Scan for the cell matching the given text and deliver its (x, y) coordinate at center. 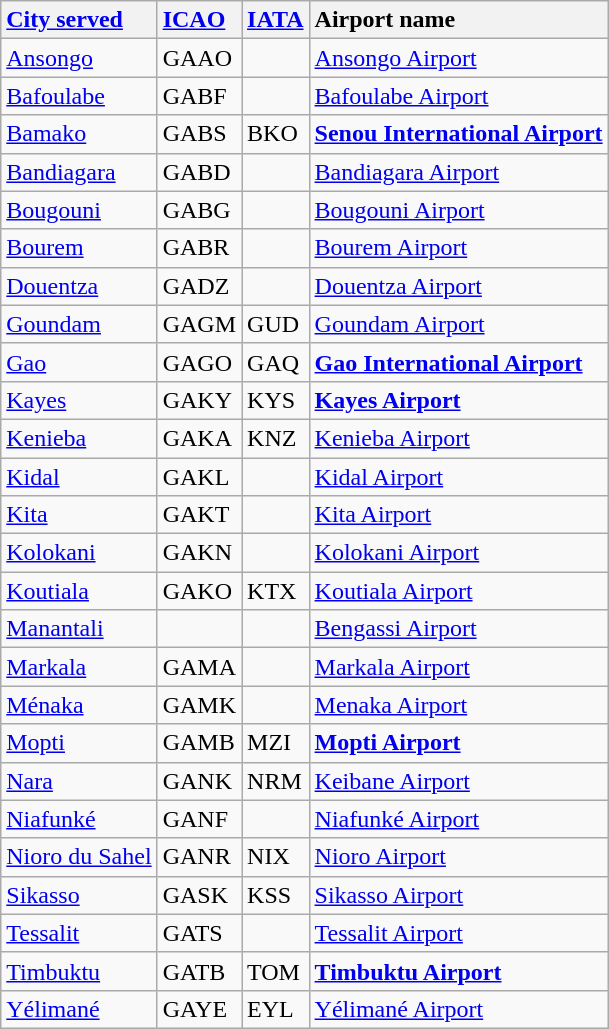
Nara (79, 781)
Ansongo Airport (458, 58)
GATB (199, 971)
Kolokani (79, 553)
IATA (276, 20)
NRM (276, 781)
Kayes (79, 400)
Tessalit (79, 933)
Kidal (79, 477)
Kenieba (79, 438)
KTX (276, 591)
Timbuktu Airport (458, 971)
GAMK (199, 705)
GABG (199, 210)
Tessalit Airport (458, 933)
KSS (276, 895)
Niafunké (79, 819)
GAKA (199, 438)
GASK (199, 895)
Gao (79, 362)
Nioro Airport (458, 857)
Niafunké Airport (458, 819)
Ansongo (79, 58)
Yélimané Airport (458, 1009)
Timbuktu (79, 971)
Bandiagara Airport (458, 172)
GABD (199, 172)
Kolokani Airport (458, 553)
Kita (79, 515)
MZI (276, 743)
ICAO (199, 20)
Sikasso (79, 895)
Kayes Airport (458, 400)
GAKN (199, 553)
Kita Airport (458, 515)
Sikasso Airport (458, 895)
City served (79, 20)
GAMA (199, 667)
GAGM (199, 324)
GAGO (199, 362)
KYS (276, 400)
BKO (276, 134)
Goundam (79, 324)
GABR (199, 248)
TOM (276, 971)
Kidal Airport (458, 477)
Douentza (79, 286)
Senou International Airport (458, 134)
Bougouni (79, 210)
Manantali (79, 629)
Keibane Airport (458, 781)
Mopti (79, 743)
Bourem Airport (458, 248)
Ménaka (79, 705)
Goundam Airport (458, 324)
GAAO (199, 58)
Gao International Airport (458, 362)
Bengassi Airport (458, 629)
GABF (199, 96)
Bougouni Airport (458, 210)
Bourem (79, 248)
KNZ (276, 438)
GAKT (199, 515)
GAYE (199, 1009)
GAQ (276, 362)
GAKO (199, 591)
Menaka Airport (458, 705)
GATS (199, 933)
Bafoulabe (79, 96)
Yélimané (79, 1009)
GAMB (199, 743)
NIX (276, 857)
Bandiagara (79, 172)
Douentza Airport (458, 286)
GADZ (199, 286)
Mopti Airport (458, 743)
GABS (199, 134)
Markala Airport (458, 667)
Koutiala Airport (458, 591)
Bafoulabe Airport (458, 96)
GANK (199, 781)
Kenieba Airport (458, 438)
GUD (276, 324)
GAKL (199, 477)
GANR (199, 857)
Koutiala (79, 591)
EYL (276, 1009)
Markala (79, 667)
Nioro du Sahel (79, 857)
Bamako (79, 134)
Airport name (458, 20)
GANF (199, 819)
GAKY (199, 400)
